Identify which cell holds the provided text, then report its [X, Y] central coordinate. 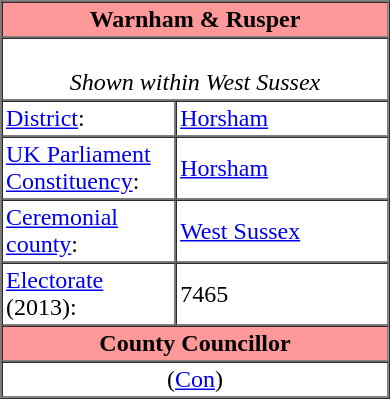
Electorate (2013): [89, 294]
Warnham & Rusper [196, 20]
Shown within West Sussex [196, 70]
County Councillor [196, 344]
7465 [282, 294]
UK Parliament Constituency: [89, 168]
West Sussex [282, 232]
(Con) [196, 380]
Ceremonial county: [89, 232]
District: [89, 118]
